For the text-containing cell, return its midpoint in [X, Y] coordinate format. 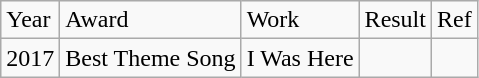
I Was Here [300, 58]
Ref [454, 20]
Year [30, 20]
Work [300, 20]
Best Theme Song [150, 58]
2017 [30, 58]
Result [395, 20]
Award [150, 20]
